Provide the (x, y) coordinate of the cell's center where the given text is located.  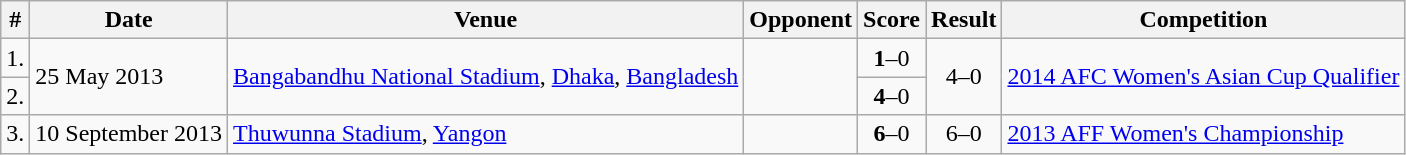
Opponent (801, 20)
Thuwunna Stadium, Yangon (486, 134)
2013 AFF Women's Championship (1204, 134)
3. (16, 134)
Competition (1204, 20)
10 September 2013 (129, 134)
2. (16, 96)
Result (964, 20)
25 May 2013 (129, 77)
Score (892, 20)
2014 AFC Women's Asian Cup Qualifier (1204, 77)
Date (129, 20)
1–0 (892, 58)
1. (16, 58)
Venue (486, 20)
Bangabandhu National Stadium, Dhaka, Bangladesh (486, 77)
# (16, 20)
